Pinpoint the cell where the given text exists, returning its [X, Y] midpoint coordinate. 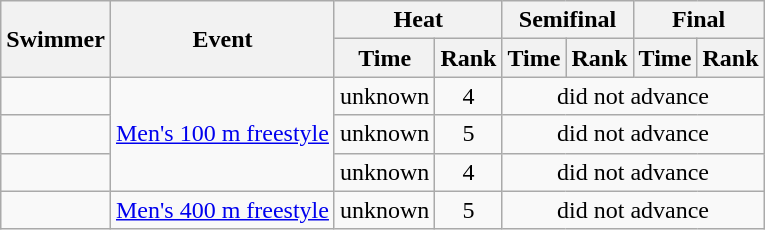
Heat [418, 20]
Men's 100 m freestyle [222, 134]
Semifinal [568, 20]
Men's 400 m freestyle [222, 210]
Event [222, 39]
Swimmer [56, 39]
Final [698, 20]
